Extract the (X, Y) coordinate from the center of the cell holding the provided text.  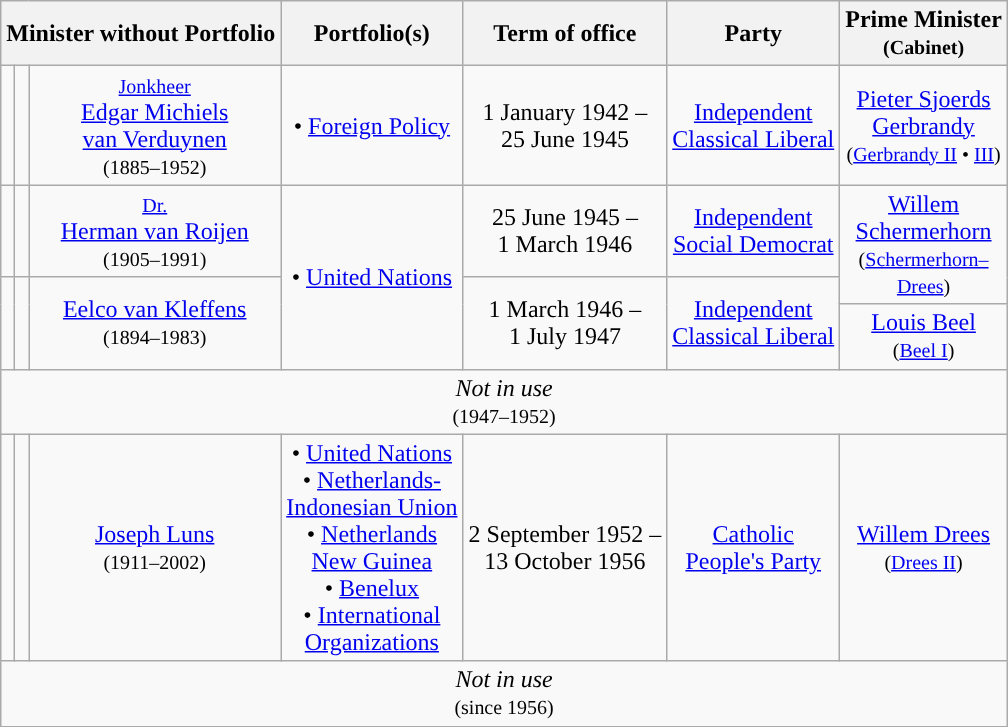
Portfolio(s) (372, 34)
Pieter Sjoerds Gerbrandy (Gerbrandy II • III) (924, 126)
Not in use (since 1956) (504, 694)
25 June 1945 – 1 March 1946 (565, 231)
Dr. Herman van Roijen (1905–1991) (155, 231)
Independent Social Democrat (754, 231)
Catholic People's Party (754, 548)
Minister without Portfolio (141, 34)
2 September 1952 – 13 October 1956 (565, 548)
Willem Drees (Drees II) (924, 548)
Louis Beel (Beel I) (924, 336)
1 January 1942 – 25 June 1945 (565, 126)
1 March 1946 – 1 July 1947 (565, 323)
Joseph Luns (1911–2002) (155, 548)
• United Nations (372, 277)
Prime Minister (Cabinet) (924, 34)
Term of office (565, 34)
• United Nations • Netherlands-Indonesian Union • Netherlands New Guinea • Benelux • International Organizations (372, 548)
Eelco van Kleffens (1894–1983) (155, 323)
• Foreign Policy (372, 126)
Not in use (1947–1952) (504, 402)
Party (754, 34)
Jonkheer Edgar Michiels van Verduynen (1885–1952) (155, 126)
Willem Schermerhorn (Schermerhorn–Drees) (924, 244)
